Extract the [x, y] coordinate from the center of the cell holding the provided text.  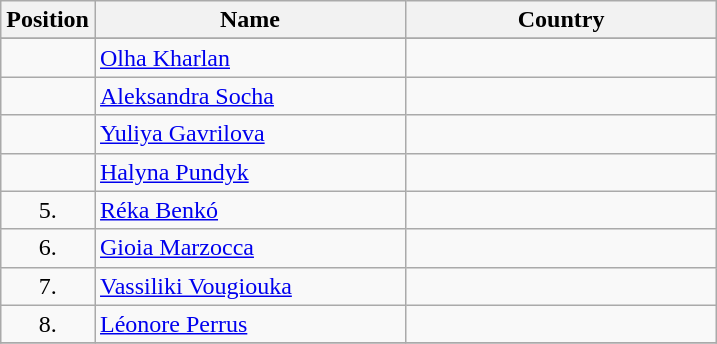
Country [562, 20]
Vassiliki Vougiouka [250, 286]
Yuliya Gavrilova [250, 134]
Réka Benkó [250, 210]
Position [48, 20]
Aleksandra Socha [250, 96]
Halyna Pundyk [250, 172]
6. [48, 248]
7. [48, 286]
Name [250, 20]
Léonore Perrus [250, 324]
8. [48, 324]
Gioia Marzocca [250, 248]
5. [48, 210]
Olha Kharlan [250, 58]
